Locate the cell with the specified text and output its [x, y] center coordinate. 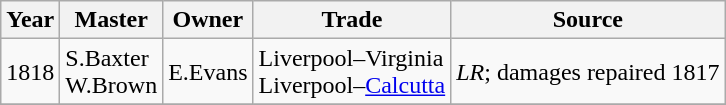
Year [30, 20]
E.Evans [208, 72]
LR; damages repaired 1817 [588, 72]
1818 [30, 72]
Trade [352, 20]
S.BaxterW.Brown [112, 72]
Liverpool–VirginiaLiverpool–Calcutta [352, 72]
Owner [208, 20]
Source [588, 20]
Master [112, 20]
